Detect which cell encompasses the target text, then output its [x, y] center coordinate. 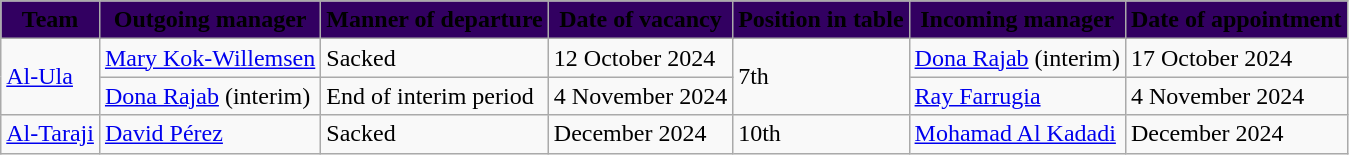
Al-Ula [50, 77]
Incoming manager [1017, 20]
End of interim period [434, 96]
7th [821, 77]
David Pérez [210, 134]
17 October 2024 [1236, 58]
Date of vacancy [640, 20]
Outgoing manager [210, 20]
Mary Kok-Willemsen [210, 58]
12 October 2024 [640, 58]
Position in table [821, 20]
Team [50, 20]
Manner of departure [434, 20]
Al-Taraji [50, 134]
Mohamad Al Kadadi [1017, 134]
Ray Farrugia [1017, 96]
Date of appointment [1236, 20]
10th [821, 134]
